Scan for the cell matching the given text and deliver its [X, Y] coordinate at center. 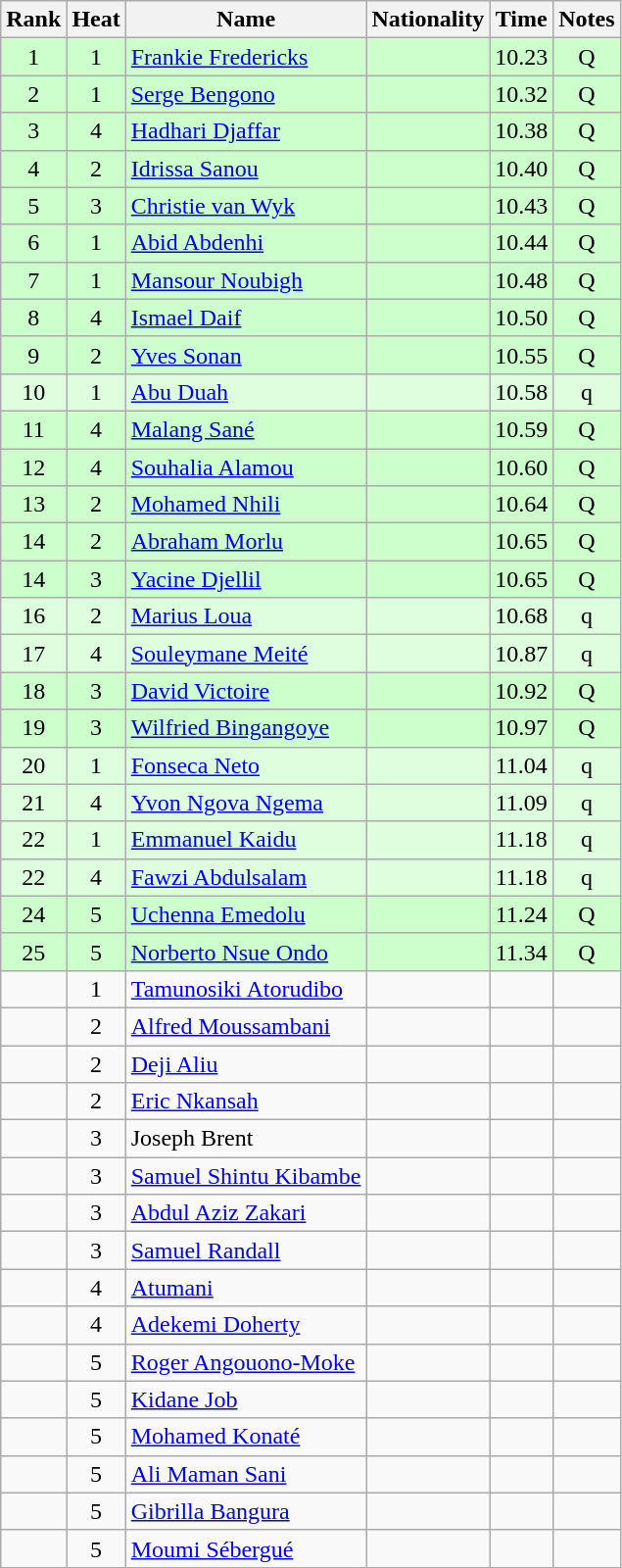
10.50 [521, 318]
11.04 [521, 765]
Notes [587, 20]
Atumani [246, 1288]
24 [33, 914]
10.92 [521, 691]
20 [33, 765]
Ali Maman Sani [246, 1474]
Abdul Aziz Zakari [246, 1213]
Heat [96, 20]
10.44 [521, 243]
Yves Sonan [246, 355]
Norberto Nsue Ondo [246, 952]
Fawzi Abdulsalam [246, 877]
10.48 [521, 280]
Abu Duah [246, 392]
Mansour Noubigh [246, 280]
Gibrilla Bangura [246, 1511]
Rank [33, 20]
21 [33, 803]
Fonseca Neto [246, 765]
10.68 [521, 616]
7 [33, 280]
10 [33, 392]
9 [33, 355]
6 [33, 243]
18 [33, 691]
Eric Nkansah [246, 1102]
11.24 [521, 914]
16 [33, 616]
Yacine Djellil [246, 579]
Adekemi Doherty [246, 1325]
Abraham Morlu [246, 542]
12 [33, 467]
10.38 [521, 131]
Joseph Brent [246, 1139]
Roger Angouono-Moke [246, 1362]
11.34 [521, 952]
Serge Bengono [246, 94]
Time [521, 20]
Mohamed Konaté [246, 1437]
10.55 [521, 355]
Wilfried Bingangoye [246, 728]
Frankie Fredericks [246, 57]
Moumi Sébergué [246, 1548]
Alfred Moussambani [246, 1026]
Uchenna Emedolu [246, 914]
10.97 [521, 728]
Idrissa Sanou [246, 169]
Emmanuel Kaidu [246, 840]
Nationality [428, 20]
Tamunosiki Atorudibo [246, 989]
Marius Loua [246, 616]
Samuel Shintu Kibambe [246, 1176]
13 [33, 505]
10.23 [521, 57]
10.58 [521, 392]
Souleymane Meité [246, 654]
11.09 [521, 803]
Christie van Wyk [246, 206]
Name [246, 20]
17 [33, 654]
Samuel Randall [246, 1250]
David Victoire [246, 691]
Ismael Daif [246, 318]
Kidane Job [246, 1399]
10.59 [521, 429]
8 [33, 318]
10.64 [521, 505]
11 [33, 429]
Deji Aliu [246, 1063]
Abid Abdenhi [246, 243]
19 [33, 728]
10.40 [521, 169]
25 [33, 952]
Mohamed Nhili [246, 505]
10.32 [521, 94]
Malang Sané [246, 429]
10.87 [521, 654]
Hadhari Djaffar [246, 131]
10.60 [521, 467]
Souhalia Alamou [246, 467]
10.43 [521, 206]
Yvon Ngova Ngema [246, 803]
